Capture the cell that displays the provided text and extract its [x, y] central coordinate. 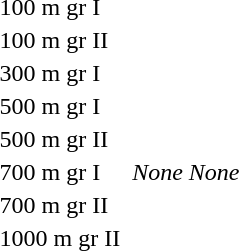
None [158, 172]
